Extract the (x, y) coordinate from the center of the cell holding the provided text.  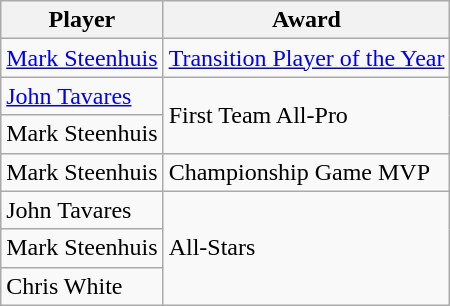
Championship Game MVP (306, 172)
Award (306, 20)
Chris White (82, 286)
All-Stars (306, 248)
Player (82, 20)
Transition Player of the Year (306, 58)
First Team All-Pro (306, 115)
